Determine the [X, Y] coordinate at the center of the cell enclosing the given text.  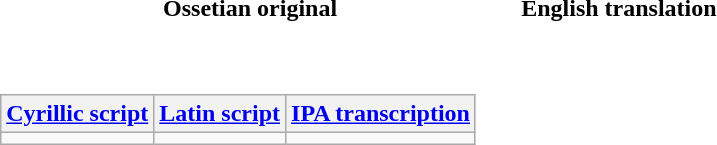
Cyrillic script [78, 114]
Latin script [220, 114]
IPA transcription [381, 114]
